For the text-containing cell, return its midpoint in (X, Y) coordinate format. 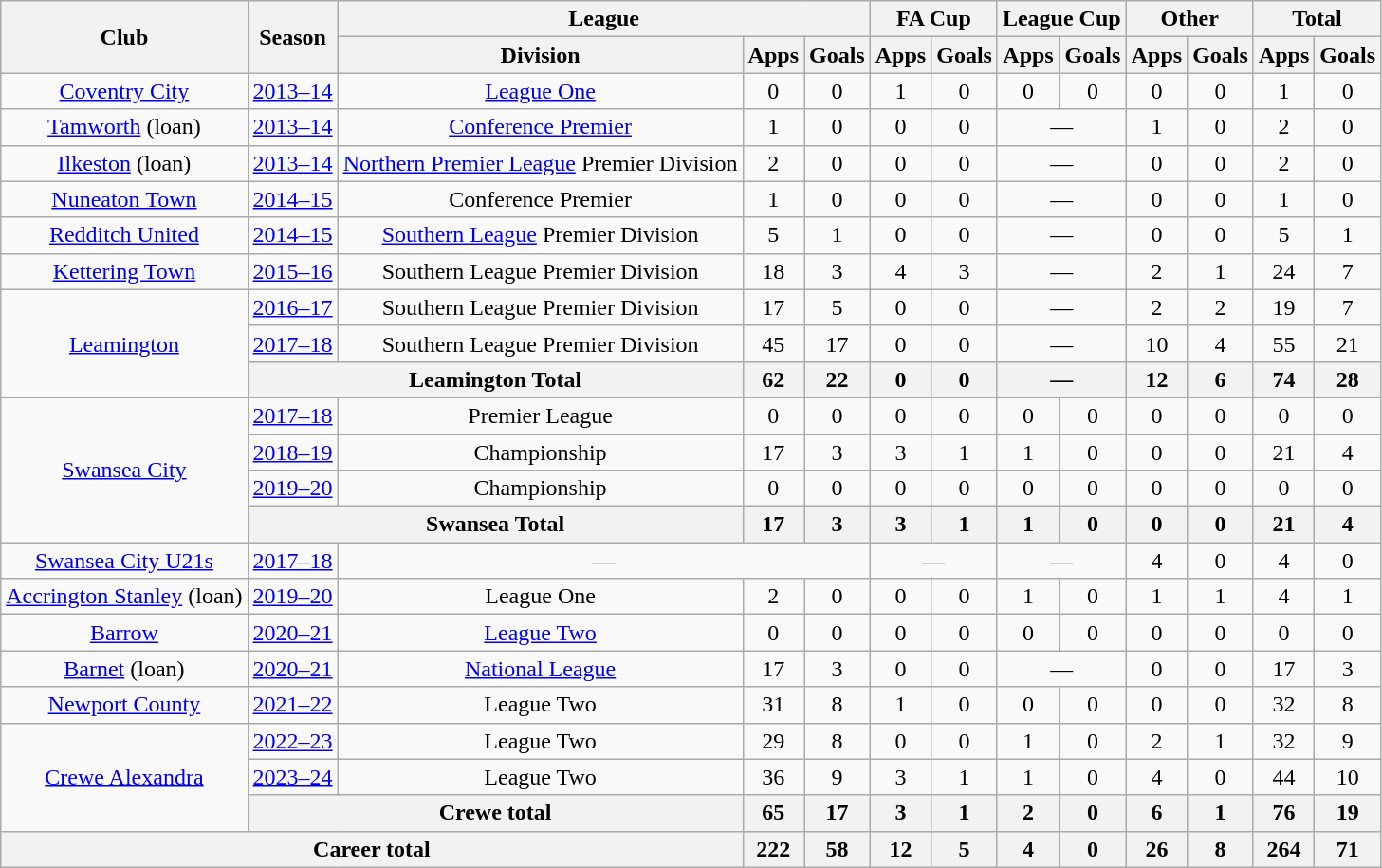
Northern Premier League Premier Division (541, 163)
31 (773, 705)
62 (773, 379)
71 (1348, 849)
FA Cup (933, 19)
Leamington Total (495, 379)
Swansea City U21s (124, 561)
29 (773, 741)
44 (1283, 777)
55 (1283, 343)
Nuneaton Town (124, 199)
2016–17 (292, 307)
Tamworth (loan) (124, 127)
Coventry City (124, 91)
Ilkeston (loan) (124, 163)
Barrow (124, 633)
Career total (372, 849)
45 (773, 343)
Leamington (124, 343)
Accrington Stanley (loan) (124, 597)
Club (124, 37)
2021–22 (292, 705)
Crewe Alexandra (124, 777)
Swansea City (124, 470)
36 (773, 777)
28 (1348, 379)
2018–19 (292, 452)
2023–24 (292, 777)
League Cup (1061, 19)
Barnet (loan) (124, 669)
Swansea Total (495, 525)
26 (1156, 849)
58 (838, 849)
Kettering Town (124, 271)
Redditch United (124, 235)
National League (541, 669)
65 (773, 813)
18 (773, 271)
222 (773, 849)
Other (1189, 19)
74 (1283, 379)
Newport County (124, 705)
Division (541, 55)
Premier League (541, 416)
Total (1317, 19)
264 (1283, 849)
League (603, 19)
Crewe total (495, 813)
76 (1283, 813)
24 (1283, 271)
22 (838, 379)
Season (292, 37)
2015–16 (292, 271)
2022–23 (292, 741)
